Capture the cell that displays the provided text and extract its [x, y] central coordinate. 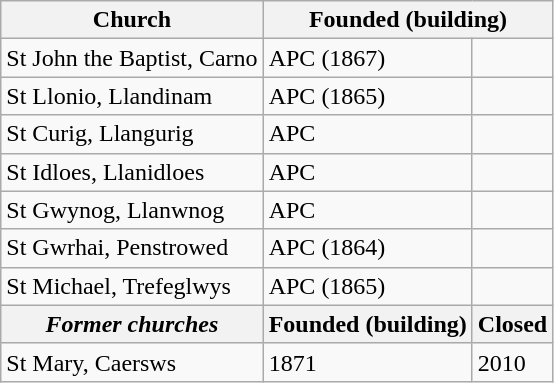
St Llonio, Llandinam [132, 96]
2010 [512, 362]
St Curig, Llangurig [132, 134]
St John the Baptist, Carno [132, 58]
Church [132, 20]
APC (1867) [368, 58]
St Gwynog, Llanwnog [132, 210]
St Idloes, Llanidloes [132, 172]
St Michael, Trefeglwys [132, 286]
St Gwrhai, Penstrowed [132, 248]
APC (1864) [368, 248]
Closed [512, 324]
1871 [368, 362]
St Mary, Caersws [132, 362]
Former churches [132, 324]
